From the cell containing the given text, extract its center point as [x, y] coordinate. 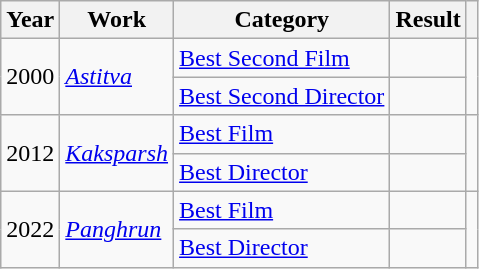
2000 [30, 77]
Best Second Film [282, 58]
Result [428, 20]
Kaksparsh [117, 153]
Astitva [117, 77]
Best Second Director [282, 96]
Year [30, 20]
Work [117, 20]
Panghrun [117, 229]
2022 [30, 229]
Category [282, 20]
2012 [30, 153]
